Scan for the cell matching the given text and deliver its [x, y] coordinate at center. 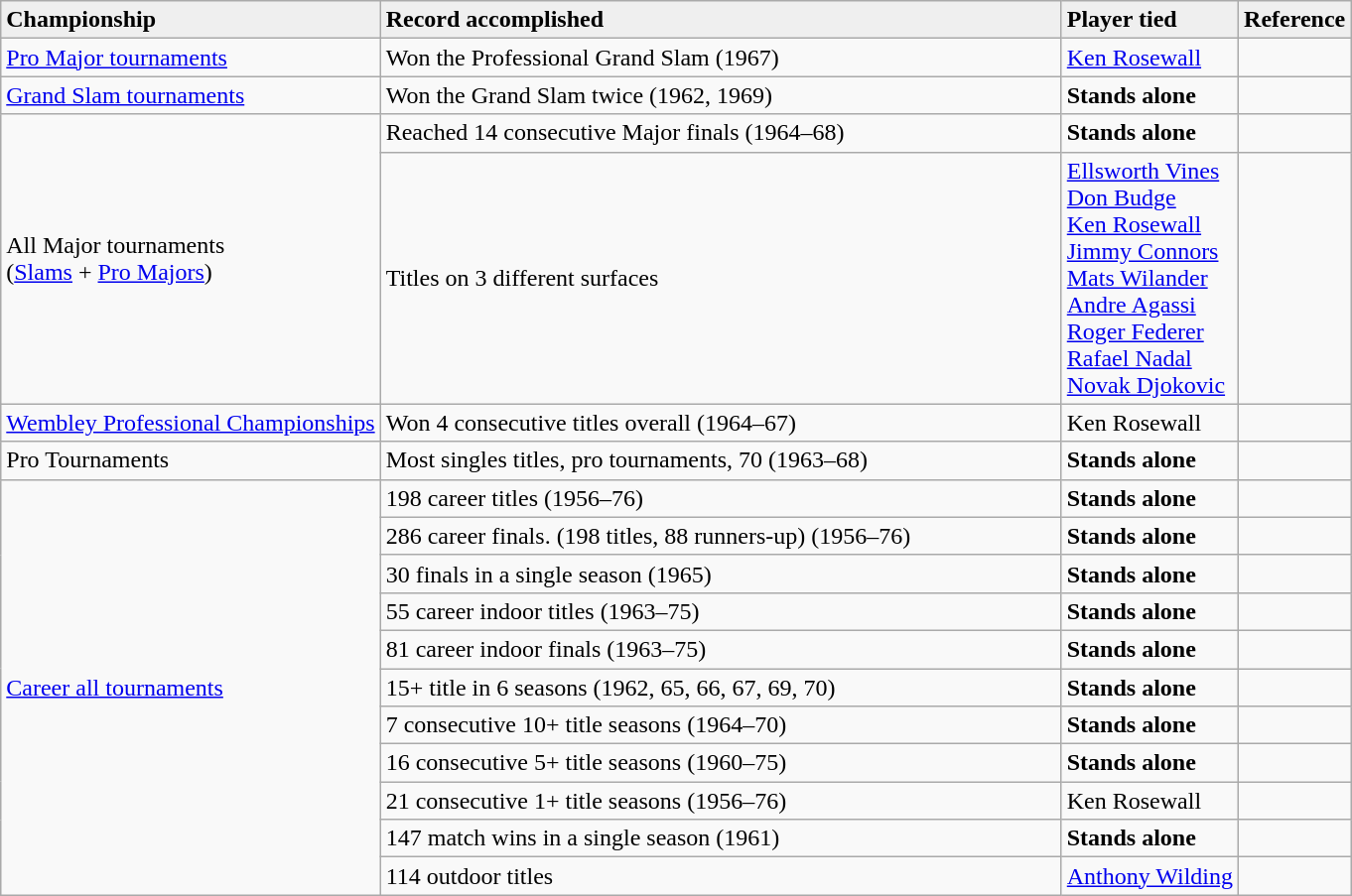
Titles on 3 different surfaces [721, 278]
Reached 14 consecutive Major finals (1964–68) [721, 133]
Won the Professional Grand Slam (1967) [721, 58]
Most singles titles, pro tournaments, 70 (1963–68) [721, 460]
Reference [1294, 20]
Pro Major tournaments [191, 58]
Record accomplished [721, 20]
Wembley Professional Championships [191, 423]
Won the Grand Slam twice (1962, 1969) [721, 95]
55 career indoor titles (1963–75) [721, 611]
15+ title in 6 seasons (1962, 65, 66, 67, 69, 70) [721, 688]
Pro Tournaments [191, 460]
198 career titles (1956–76) [721, 498]
Championship [191, 20]
147 match wins in a single season (1961) [721, 838]
Anthony Wilding [1149, 876]
Ellsworth Vines Don BudgeKen RosewallJimmy Connors Mats WilanderAndre Agassi Roger Federer Rafael NadalNovak Djokovic [1149, 278]
30 finals in a single season (1965) [721, 574]
Grand Slam tournaments [191, 95]
Career all tournaments [191, 687]
Player tied [1149, 20]
114 outdoor titles [721, 876]
286 career finals. (198 titles, 88 runners-up) (1956–76) [721, 536]
7 consecutive 10+ title seasons (1964–70) [721, 725]
21 consecutive 1+ title seasons (1956–76) [721, 801]
Won 4 consecutive titles overall (1964–67) [721, 423]
All Major tournaments(Slams + Pro Majors) [191, 259]
81 career indoor finals (1963–75) [721, 649]
16 consecutive 5+ title seasons (1960–75) [721, 763]
